Return [X, Y] of the center of cell containing provided text 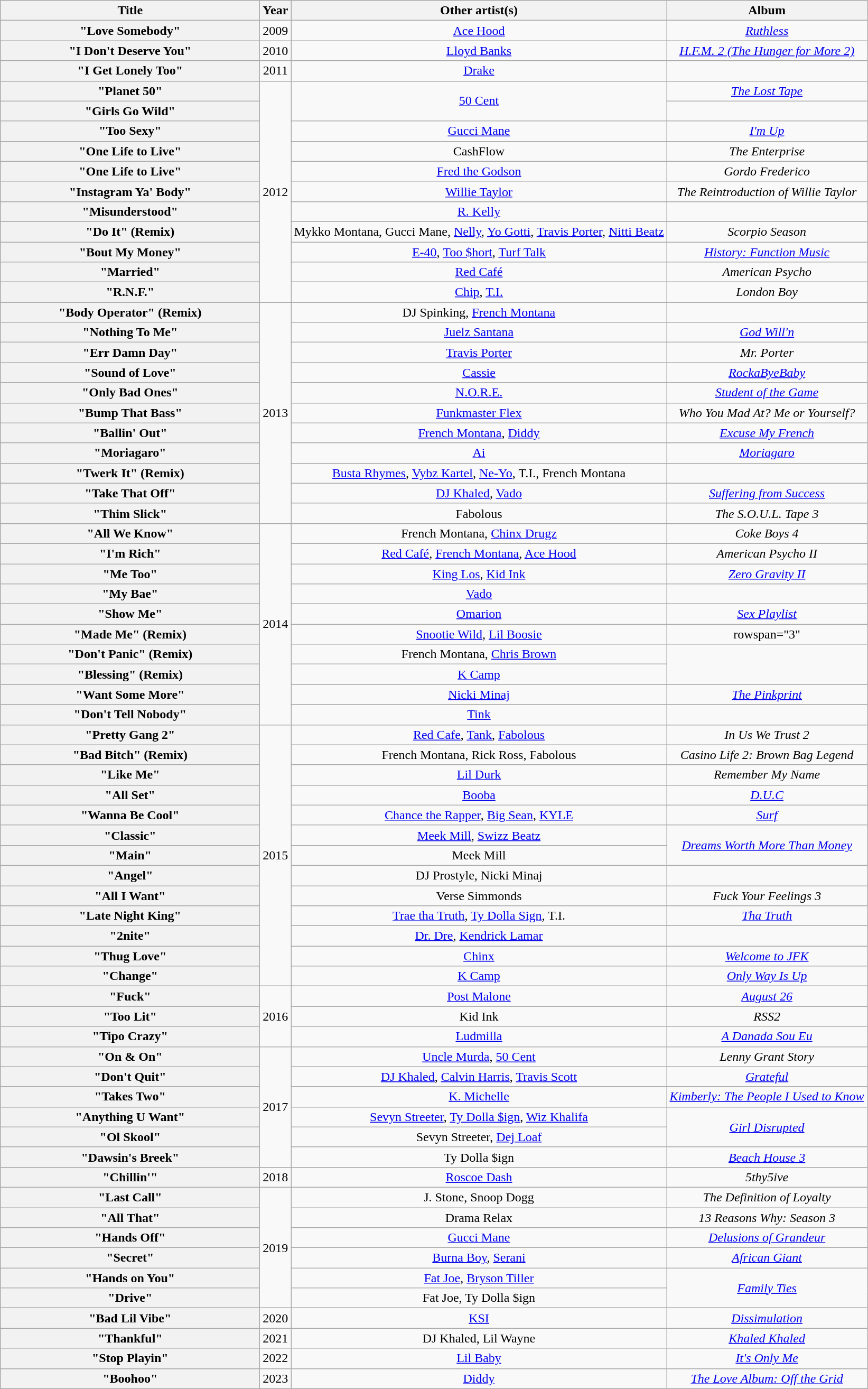
"Love Somebody" [130, 31]
2017 [276, 1107]
"Take That Off" [130, 493]
Family Ties [767, 1288]
"Main" [130, 855]
French Montana, Chinx Drugz [479, 533]
"Angel" [130, 875]
Travis Porter [479, 353]
Suffering from Success [767, 493]
African Giant [767, 1258]
Fuck Your Feelings 3 [767, 896]
French Montana, Chris Brown [479, 654]
"Dawsin's Breek" [130, 1157]
"Classic" [130, 835]
"Ballin' Out" [130, 433]
The Definition of Loyalty [767, 1197]
"Too Lit" [130, 1016]
Sevyn Streeter, Dej Loaf [479, 1137]
"Stop Playin" [130, 1358]
Post Malone [479, 996]
"Nothing To Me" [130, 332]
French Montana, Rick Ross, Fabolous [479, 755]
"R.N.F." [130, 292]
2022 [276, 1358]
2018 [276, 1177]
2013 [276, 413]
KSI [479, 1318]
Gordo Frederico [767, 171]
"Planet 50" [130, 91]
Willie Taylor [479, 191]
Dissimulation [767, 1318]
50 Cent [479, 101]
Girl Disrupted [767, 1127]
DJ Khaled, Lil Wayne [479, 1338]
"Thug Love" [130, 956]
"Bump That Bass" [130, 413]
Mr. Porter [767, 353]
Ty Dolla $ign [479, 1157]
J. Stone, Snoop Dogg [479, 1197]
Who You Mad At? Me or Yourself? [767, 413]
Excuse My French [767, 433]
"Late Night King" [130, 916]
RockaByeBaby [767, 373]
2014 [276, 624]
Fred the Godson [479, 171]
"Thim Slick" [130, 513]
God Will'n [767, 332]
Khaled Khaled [767, 1338]
Lil Durk [479, 775]
Verse Simmonds [479, 896]
Delusions of Grandeur [767, 1238]
Welcome to JFK [767, 956]
Fat Joe, Bryson Tiller [479, 1278]
Omarion [479, 614]
Dr. Dre, Kendrick Lamar [479, 936]
"Misunderstood" [130, 211]
"Twerk It" (Remix) [130, 473]
2012 [276, 191]
Busta Rhymes, Vybz Kartel, Ne-Yo, T.I., French Montana [479, 473]
Tink [479, 715]
Nicki Minaj [479, 694]
"Boohoo" [130, 1378]
"Bad Bitch" (Remix) [130, 755]
"Thankful" [130, 1338]
2016 [276, 1016]
Meek Mill [479, 855]
Tha Truth [767, 916]
The Reintroduction of Willie Taylor [767, 191]
"Err Damn Day" [130, 353]
A Danada Sou Eu [767, 1036]
The Lost Tape [767, 91]
2020 [276, 1318]
August 26 [767, 996]
Remember My Name [767, 775]
Moriagaro [767, 453]
"All Set" [130, 795]
E-40, Too $hort, Turf Talk [479, 252]
"All We Know" [130, 533]
Drama Relax [479, 1217]
American Psycho [767, 272]
H.F.M. 2 (The Hunger for More 2) [767, 51]
"Instagram Ya' Body" [130, 191]
2015 [276, 855]
Sex Playlist [767, 614]
Cassie [479, 373]
The Enterprise [767, 151]
"Bad Lil Vibe" [130, 1318]
5thy5ive [767, 1177]
Ruthless [767, 31]
D.U.C [767, 795]
Vado [479, 594]
"Blessing" (Remix) [130, 674]
DJ Khaled, Calvin Harris, Travis Scott [479, 1077]
"I Get Lonely Too" [130, 71]
Casino Life 2: Brown Bag Legend [767, 755]
"Change" [130, 976]
"Do It" (Remix) [130, 232]
Burna Boy, Serani [479, 1258]
"Chillin'" [130, 1177]
Juelz Santana [479, 332]
"All That" [130, 1217]
Meek Mill, Swizz Beatz [479, 835]
N.O.R.E. [479, 393]
"Hands on You" [130, 1278]
Scorpio Season [767, 232]
"On & On" [130, 1057]
Kid Ink [479, 1016]
Ai [479, 453]
It's Only Me [767, 1358]
DJ Spinking, French Montana [479, 312]
American Psycho II [767, 553]
The Pinkprint [767, 694]
"Wanna Be Cool" [130, 815]
"Want Some More" [130, 694]
London Boy [767, 292]
"I Don't Deserve You" [130, 51]
"Tipo Crazy" [130, 1036]
"Takes Two" [130, 1097]
"Fuck" [130, 996]
"Show Me" [130, 614]
"Secret" [130, 1258]
Chip, T.I. [479, 292]
Other artist(s) [479, 11]
"Body Operator" (Remix) [130, 312]
Snootie Wild, Lil Boosie [479, 634]
History: Function Music [767, 252]
CashFlow [479, 151]
Funkmaster Flex [479, 413]
"Pretty Gang 2" [130, 735]
Student of the Game [767, 393]
Chance the Rapper, Big Sean, KYLE [479, 815]
Ludmilla [479, 1036]
K. Michelle [479, 1097]
DJ Khaled, Vado [479, 493]
French Montana, Diddy [479, 433]
Trae tha Truth, Ty Dolla Sign, T.I. [479, 916]
2011 [276, 71]
"Made Me" (Remix) [130, 634]
"Drive" [130, 1298]
"Like Me" [130, 775]
2019 [276, 1247]
"Last Call" [130, 1197]
Lenny Grant Story [767, 1057]
"Me Too" [130, 573]
Fat Joe, Ty Dolla $ign [479, 1298]
"Don't Quit" [130, 1077]
King Los, Kid Ink [479, 573]
The S.O.U.L. Tape 3 [767, 513]
2023 [276, 1378]
Coke Boys 4 [767, 533]
Album [767, 11]
Dreams Worth More Than Money [767, 845]
"Too Sexy" [130, 131]
Title [130, 11]
"Anything U Want" [130, 1117]
Red Café, French Montana, Ace Hood [479, 553]
"All I Want" [130, 896]
Beach House 3 [767, 1157]
"My Bae" [130, 594]
Chinx [479, 956]
Lil Baby [479, 1358]
"I'm Rich" [130, 553]
Ace Hood [479, 31]
R. Kelly [479, 211]
Diddy [479, 1378]
"Hands Off" [130, 1238]
Booba [479, 795]
I'm Up [767, 131]
"Bout My Money" [130, 252]
Drake [479, 71]
"Only Bad Ones" [130, 393]
Sevyn Streeter, Ty Dolla $ign, Wiz Khalifa [479, 1117]
Kimberly: The People I Used to Know [767, 1097]
2009 [276, 31]
Red Cafe, Tank, Fabolous [479, 735]
Year [276, 11]
Mykko Montana, Gucci Mane, Nelly, Yo Gotti, Travis Porter, Nitti Beatz [479, 232]
Lloyd Banks [479, 51]
"Sound of Love" [130, 373]
DJ Prostyle, Nicki Minaj [479, 875]
"Don't Panic" (Remix) [130, 654]
Roscoe Dash [479, 1177]
"2nite" [130, 936]
2010 [276, 51]
Surf [767, 815]
"Girls Go Wild" [130, 111]
RSS2 [767, 1016]
Uncle Murda, 50 Cent [479, 1057]
"Moriagaro" [130, 453]
Only Way Is Up [767, 976]
"Don't Tell Nobody" [130, 715]
"Married" [130, 272]
"Ol Skool" [130, 1137]
Fabolous [479, 513]
Zero Gravity II [767, 573]
2021 [276, 1338]
Grateful [767, 1077]
13 Reasons Why: Season 3 [767, 1217]
rowspan="3" [767, 634]
In Us We Trust 2 [767, 735]
The Love Album: Off the Grid [767, 1378]
Red Café [479, 272]
